Provide the [X, Y] coordinate of the cell's center where the given text is located.  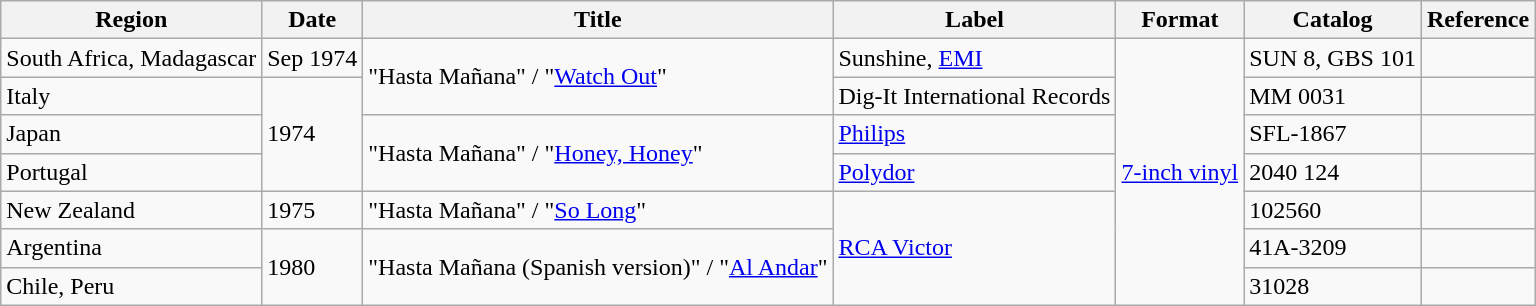
1974 [312, 134]
1980 [312, 267]
41A-3209 [1333, 248]
"Hasta Mañana" / "So Long" [598, 210]
102560 [1333, 210]
"Hasta Mañana" / "Honey, Honey" [598, 153]
Argentina [132, 248]
2040 124 [1333, 172]
Chile, Peru [132, 286]
Portugal [132, 172]
Label [974, 20]
South Africa, Madagascar [132, 58]
SFL-1867 [1333, 134]
Sunshine, EMI [974, 58]
Japan [132, 134]
Title [598, 20]
7-inch vinyl [1180, 172]
Italy [132, 96]
MM 0031 [1333, 96]
1975 [312, 210]
Sep 1974 [312, 58]
SUN 8, GBS 101 [1333, 58]
Philips [974, 134]
Dig-It International Records [974, 96]
Polydor [974, 172]
Catalog [1333, 20]
New Zealand [132, 210]
RCA Victor [974, 248]
Format [1180, 20]
"Hasta Mañana (Spanish version)" / "Al Andar" [598, 267]
"Hasta Mañana" / "Watch Out" [598, 77]
Region [132, 20]
Reference [1478, 20]
31028 [1333, 286]
Date [312, 20]
